Pinpoint the cell where the given text exists, returning its [X, Y] midpoint coordinate. 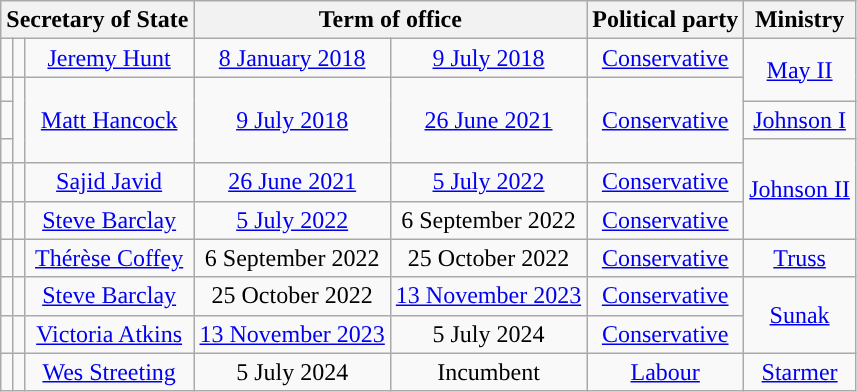
May II [800, 70]
Secretary of State [98, 20]
Jeremy Hunt [109, 58]
Labour [666, 372]
Johnson II [800, 189]
Thérèse Coffey [109, 258]
Term of office [390, 20]
Incumbent [488, 372]
Matt Hancock [109, 120]
Political party [666, 20]
Starmer [800, 372]
Victoria Atkins [109, 334]
8 January 2018 [292, 58]
Ministry [800, 20]
Johnson I [800, 120]
Sunak [800, 315]
Truss [800, 258]
Sajid Javid [109, 182]
Wes Streeting [109, 372]
